Return the [x, y] coordinate for the center point of the cell that contains the specified text.  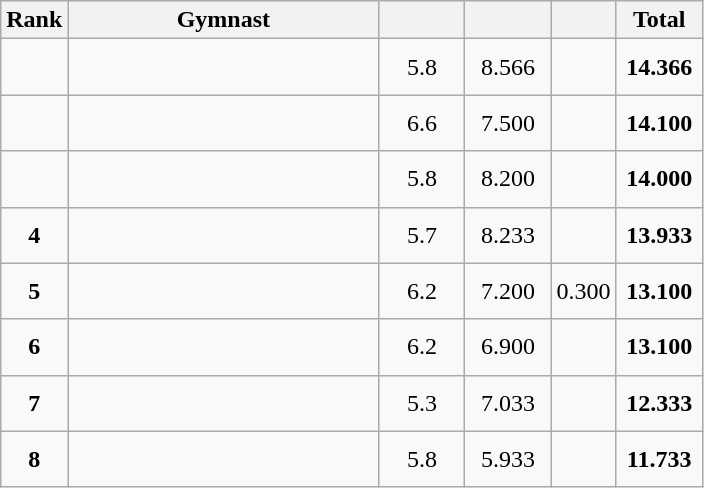
14.000 [659, 179]
4 [34, 235]
14.366 [659, 67]
8 [34, 459]
5.3 [422, 403]
5.933 [508, 459]
7.200 [508, 291]
11.733 [659, 459]
6.900 [508, 347]
Rank [34, 20]
0.300 [584, 291]
7.500 [508, 123]
Total [659, 20]
8.200 [508, 179]
7.033 [508, 403]
8.566 [508, 67]
5 [34, 291]
13.933 [659, 235]
6 [34, 347]
Gymnast [224, 20]
12.333 [659, 403]
14.100 [659, 123]
5.7 [422, 235]
8.233 [508, 235]
7 [34, 403]
6.6 [422, 123]
